Extract the (x, y) coordinate from the center of the cell holding the provided text.  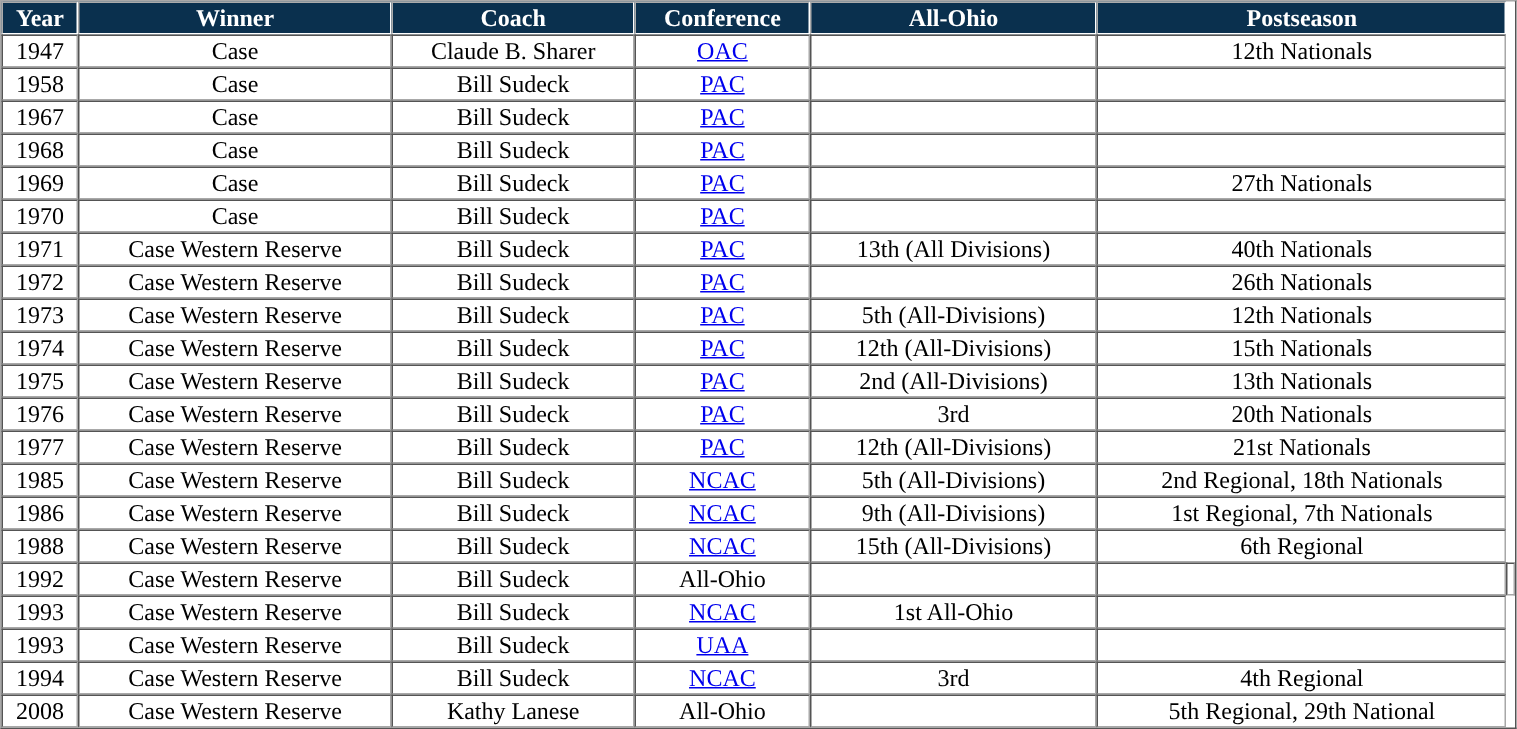
Year (40, 18)
1976 (40, 414)
5th Regional, 29th National (1302, 710)
20th Nationals (1302, 414)
13th (All Divisions) (954, 248)
1986 (40, 512)
1974 (40, 348)
1971 (40, 248)
2nd Regional, 18th Nationals (1302, 480)
Postseason (1302, 18)
1947 (40, 50)
1985 (40, 480)
OAC (722, 50)
1969 (40, 182)
1st All-Ohio (954, 612)
4th Regional (1302, 678)
Kathy Lanese (514, 710)
UAA (722, 644)
1970 (40, 216)
13th Nationals (1302, 380)
26th Nationals (1302, 282)
2008 (40, 710)
Conference (722, 18)
27th Nationals (1302, 182)
1973 (40, 314)
Coach (514, 18)
2nd (All-Divisions) (954, 380)
40th Nationals (1302, 248)
1988 (40, 546)
1st Regional, 7th Nationals (1302, 512)
1975 (40, 380)
1994 (40, 678)
1967 (40, 116)
1977 (40, 446)
6th Regional (1302, 546)
1992 (40, 578)
21st Nationals (1302, 446)
Winner (234, 18)
15th (All-Divisions) (954, 546)
Claude B. Sharer (514, 50)
15th Nationals (1302, 348)
1958 (40, 84)
9th (All-Divisions) (954, 512)
1968 (40, 150)
1972 (40, 282)
